Extract the (x, y) coordinate from the center of the cell holding the provided text.  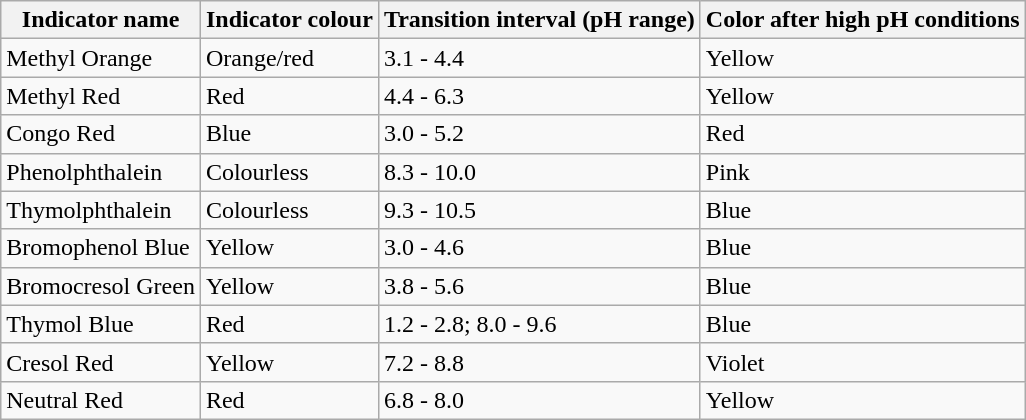
3.1 - 4.4 (539, 58)
1.2 - 2.8; 8.0 - 9.6 (539, 324)
Violet (862, 362)
Methyl Orange (101, 58)
Thymol Blue (101, 324)
Bromophenol Blue (101, 248)
Bromocresol Green (101, 286)
4.4 - 6.3 (539, 96)
Congo Red (101, 134)
6.8 - 8.0 (539, 400)
Thymolphthalein (101, 210)
Orange/red (289, 58)
Cresol Red (101, 362)
7.2 - 8.8 (539, 362)
Neutral Red (101, 400)
3.0 - 4.6 (539, 248)
Transition interval (pH range) (539, 20)
Phenolphthalein (101, 172)
3.0 - 5.2 (539, 134)
Indicator name (101, 20)
3.8 - 5.6 (539, 286)
Indicator colour (289, 20)
8.3 - 10.0 (539, 172)
Pink (862, 172)
9.3 - 10.5 (539, 210)
Color after high pH conditions (862, 20)
Methyl Red (101, 96)
